Search for the cell housing the specified text and yield its [x, y] center coordinate. 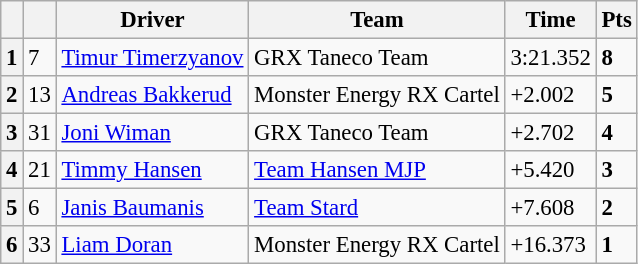
7 [40, 58]
+16.373 [550, 245]
Team [377, 20]
Liam Doran [152, 245]
+7.608 [550, 208]
3:21.352 [550, 58]
Pts [616, 20]
Timur Timerzyanov [152, 58]
Joni Wiman [152, 133]
Janis Baumanis [152, 208]
Time [550, 20]
31 [40, 133]
+2.702 [550, 133]
13 [40, 95]
21 [40, 170]
Andreas Bakkerud [152, 95]
Driver [152, 20]
8 [616, 58]
33 [40, 245]
Timmy Hansen [152, 170]
+2.002 [550, 95]
Team Hansen MJP [377, 170]
+5.420 [550, 170]
Team Stard [377, 208]
